Extract the (X, Y) coordinate from the center of the cell holding the provided text.  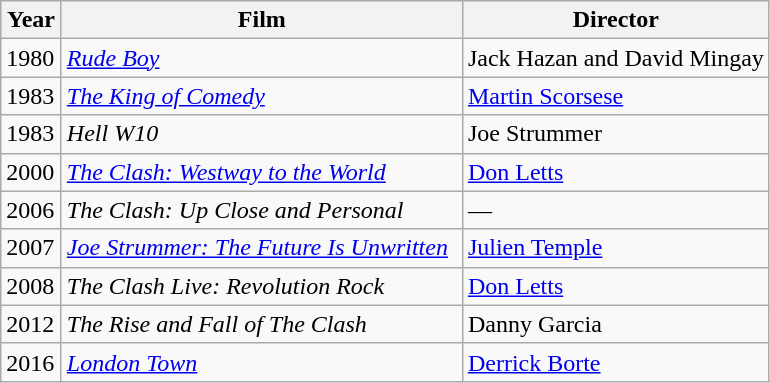
Year (32, 20)
Film (262, 20)
Danny Garcia (616, 324)
2008 (32, 286)
Rude Boy (262, 58)
Derrick Borte (616, 362)
Joe Strummer: The Future Is Unwritten (262, 248)
1980 (32, 58)
The Rise and Fall of The Clash (262, 324)
2012 (32, 324)
The Clash: Up Close and Personal (262, 210)
London Town (262, 362)
Jack Hazan and David Mingay (616, 58)
Hell W10 (262, 134)
2006 (32, 210)
The Clash Live: Revolution Rock (262, 286)
The King of Comedy (262, 96)
2007 (32, 248)
The Clash: Westway to the World (262, 172)
— (616, 210)
2000 (32, 172)
Joe Strummer (616, 134)
2016 (32, 362)
Martin Scorsese (616, 96)
Director (616, 20)
Julien Temple (616, 248)
